Search for the cell housing the specified text and yield its (x, y) center coordinate. 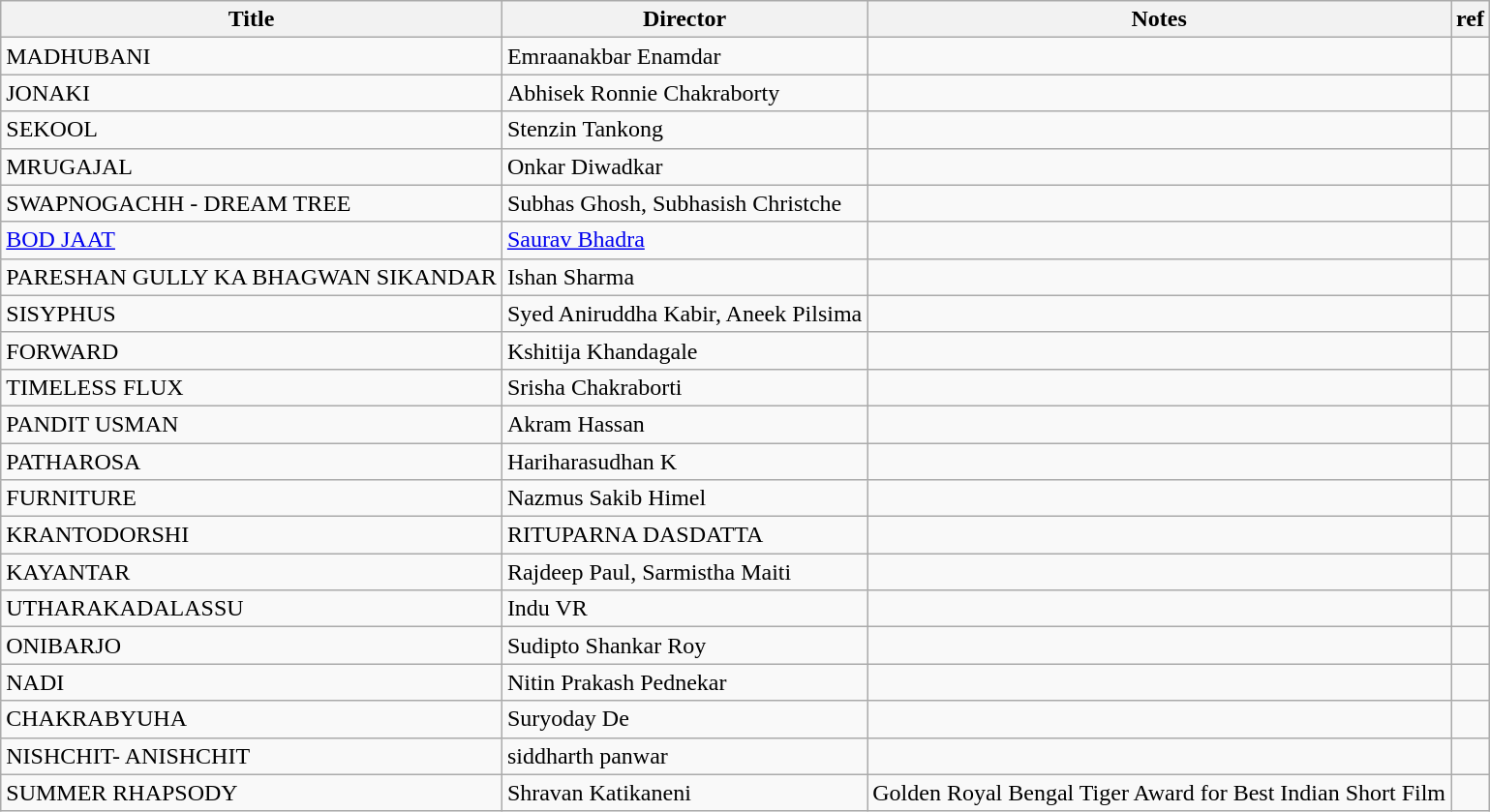
PANDIT USMAN (252, 424)
PATHAROSA (252, 462)
Stenzin Tankong (684, 130)
JONAKI (252, 93)
ref (1471, 19)
NADI (252, 682)
FURNITURE (252, 498)
Title (252, 19)
SUMMER RHAPSODY (252, 793)
RITUPARNA DASDATTA (684, 535)
Nitin Prakash Pednekar (684, 682)
Sudipto Shankar Roy (684, 646)
Kshitija Khandagale (684, 350)
BOD JAAT (252, 240)
Ishan Sharma (684, 277)
Syed Aniruddha Kabir, Aneek Pilsima (684, 314)
Golden Royal Bengal Tiger Award for Best Indian Short Film (1160, 793)
Saurav Bhadra (684, 240)
SWAPNOGACHH - DREAM TREE (252, 203)
TIMELESS FLUX (252, 387)
KAYANTAR (252, 572)
Rajdeep Paul, Sarmistha Maiti (684, 572)
siddharth panwar (684, 756)
FORWARD (252, 350)
CHAKRABYUHA (252, 719)
KRANTODORSHI (252, 535)
Abhisek Ronnie Chakraborty (684, 93)
Akram Hassan (684, 424)
Notes (1160, 19)
Subhas Ghosh, Subhasish Christche (684, 203)
ONIBARJO (252, 646)
SISYPHUS (252, 314)
Indu VR (684, 609)
NISHCHIT- ANISHCHIT (252, 756)
Srisha Chakraborti (684, 387)
MADHUBANI (252, 56)
Emraanakbar Enamdar (684, 56)
MRUGAJAL (252, 166)
Onkar Diwadkar (684, 166)
Suryoday De (684, 719)
Director (684, 19)
SEKOOL (252, 130)
UTHARAKADALASSU (252, 609)
PARESHAN GULLY KA BHAGWAN SIKANDAR (252, 277)
Nazmus Sakib Himel (684, 498)
Shravan Katikaneni (684, 793)
Hariharasudhan K (684, 462)
